Search for the cell housing the specified text and yield its [x, y] center coordinate. 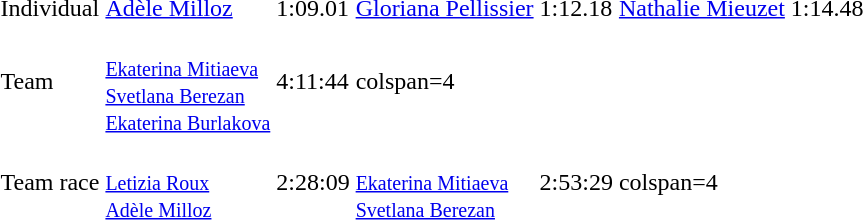
4:11:44 [313, 82]
Ekaterina MitiaevaSvetlana BerezanEkaterina Burlakova [188, 82]
colspan=4 [444, 82]
